Identify which cell holds the provided text, then report its [X, Y] central coordinate. 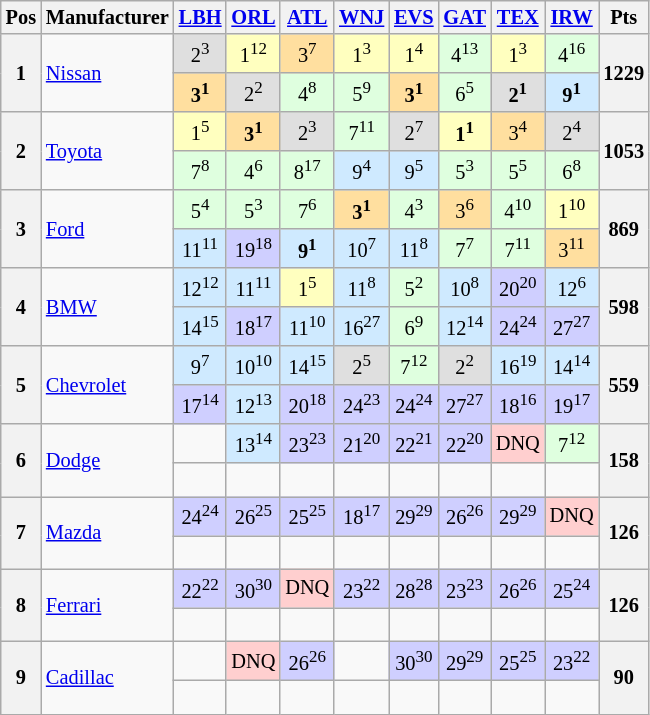
107 [362, 248]
Pos [21, 17]
2222 [200, 588]
1619 [518, 366]
1627 [362, 326]
Manufacturer [108, 17]
43 [414, 210]
2524 [572, 588]
77 [464, 248]
Pts [623, 17]
1 [21, 73]
2 [21, 151]
25 [362, 366]
817 [307, 170]
94 [362, 170]
1414 [572, 366]
11 [464, 132]
1917 [572, 404]
37 [307, 54]
112 [253, 54]
1110 [307, 326]
413 [464, 54]
LBH [200, 17]
78 [200, 170]
110 [572, 210]
68 [572, 170]
1918 [253, 248]
48 [307, 92]
65 [464, 92]
97 [200, 366]
2423 [362, 404]
69 [414, 326]
7 [21, 532]
76 [307, 210]
52 [414, 288]
1010 [253, 366]
36 [464, 210]
BMW [108, 307]
21 [518, 92]
Chevrolet [108, 385]
1314 [253, 444]
95 [414, 170]
ORL [253, 17]
2018 [307, 404]
2020 [518, 288]
ATL [307, 17]
1816 [518, 404]
Nissan [108, 73]
Dodge [108, 460]
Ferrari [108, 606]
24 [572, 132]
Cadillac [108, 678]
14 [414, 54]
598 [623, 307]
55 [518, 170]
WNJ [362, 17]
108 [464, 288]
559 [623, 385]
EVS [414, 17]
2625 [253, 516]
GAT [464, 17]
6 [21, 460]
158 [623, 460]
1053 [623, 151]
59 [362, 92]
8 [21, 606]
TEX [518, 17]
3 [21, 229]
1212 [200, 288]
54 [200, 210]
Ford [108, 229]
1714 [200, 404]
1229 [623, 73]
416 [572, 54]
869 [623, 229]
34 [518, 132]
4 [21, 307]
90 [623, 678]
2221 [414, 444]
Toyota [108, 151]
46 [253, 170]
27 [414, 132]
Mazda [108, 532]
2828 [414, 588]
311 [572, 248]
410 [518, 210]
2220 [464, 444]
2120 [362, 444]
1213 [253, 404]
1214 [464, 326]
9 [21, 678]
5 [21, 385]
IRW [572, 17]
